Return the (X, Y) coordinate for the center point of the cell that contains the specified text.  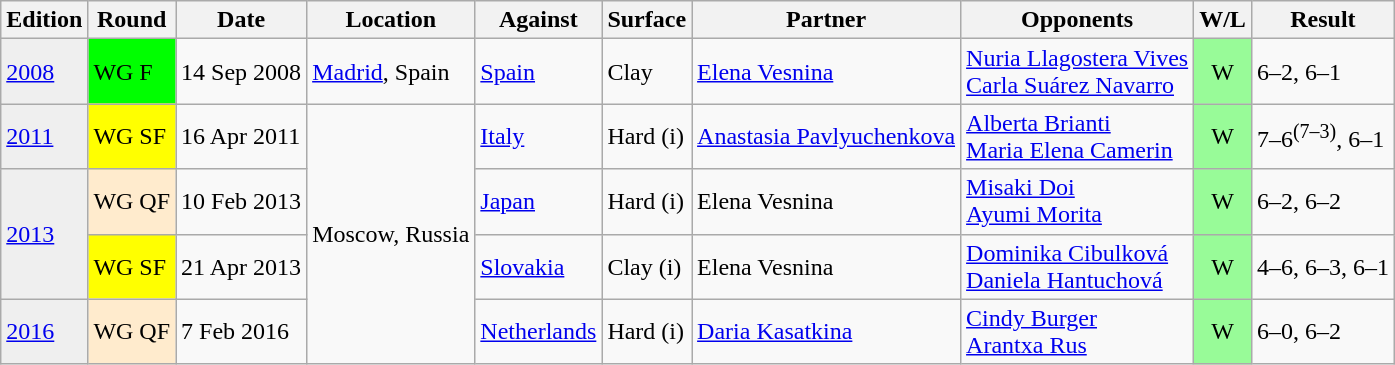
2008 (44, 72)
Partner (826, 20)
6–2, 6–1 (1322, 72)
Japan (538, 202)
Surface (647, 20)
21 Apr 2013 (242, 266)
Netherlands (538, 332)
2013 (44, 234)
6–2, 6–2 (1322, 202)
6–0, 6–2 (1322, 332)
Spain (538, 72)
Slovakia (538, 266)
Anastasia Pavlyuchenkova (826, 136)
14 Sep 2008 (242, 72)
Dominika Cibulková Daniela Hantuchová (1078, 266)
Clay (i) (647, 266)
Round (132, 20)
Against (538, 20)
Misaki Doi Ayumi Morita (1078, 202)
Alberta Brianti Maria Elena Camerin (1078, 136)
Madrid, Spain (391, 72)
7 Feb 2016 (242, 332)
10 Feb 2013 (242, 202)
Daria Kasatkina (826, 332)
7–6(7–3), 6–1 (1322, 136)
Opponents (1078, 20)
Italy (538, 136)
Result (1322, 20)
Edition (44, 20)
Nuria Llagostera Vives Carla Suárez Navarro (1078, 72)
Cindy Burger Arantxa Rus (1078, 332)
WG F (132, 72)
Location (391, 20)
2011 (44, 136)
16 Apr 2011 (242, 136)
W/L (1223, 20)
Clay (647, 72)
Moscow, Russia (391, 234)
2016 (44, 332)
4–6, 6–3, 6–1 (1322, 266)
Date (242, 20)
